Return (X, Y) of the center of cell containing provided text 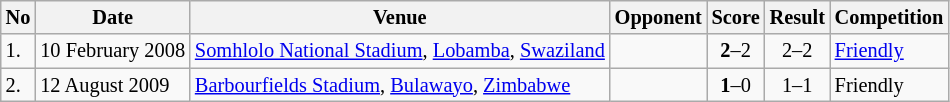
1–1 (798, 85)
Venue (400, 17)
Result (798, 17)
1–0 (736, 85)
1. (18, 51)
No (18, 17)
Date (112, 17)
10 February 2008 (112, 51)
12 August 2009 (112, 85)
Somhlolo National Stadium, Lobamba, Swaziland (400, 51)
2. (18, 85)
Opponent (658, 17)
Barbourfields Stadium, Bulawayo, Zimbabwe (400, 85)
Score (736, 17)
Competition (889, 17)
